Output the [x, y] coordinate of the center of the cell containing the given text.  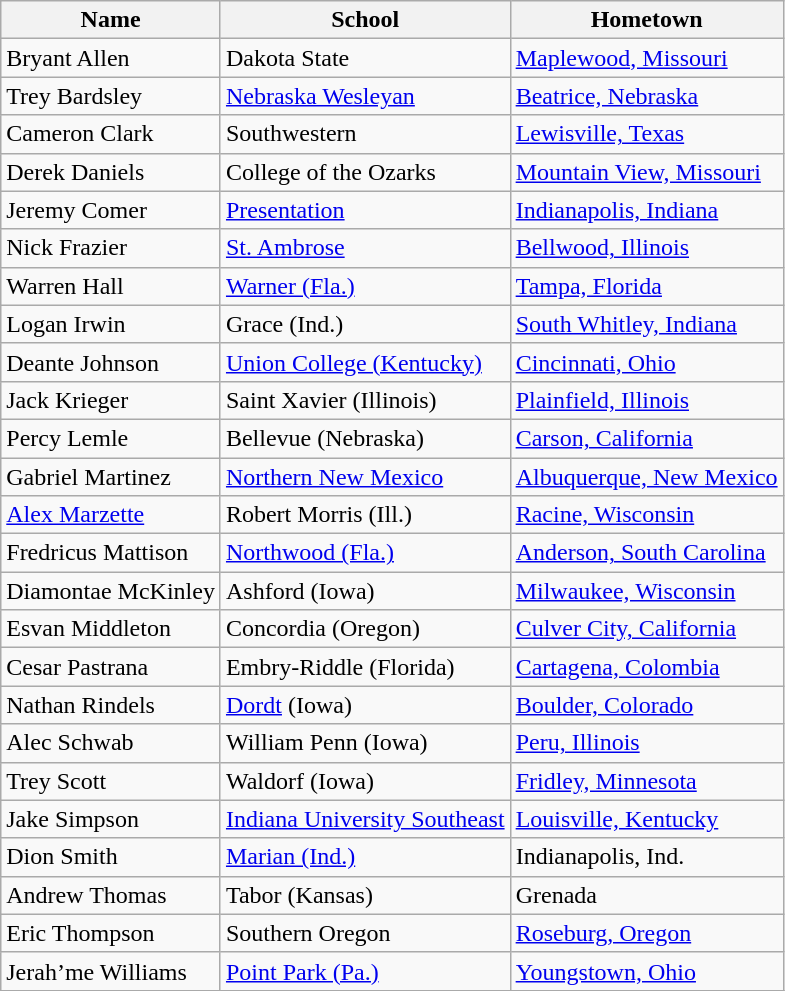
Racine, Wisconsin [646, 515]
Nebraska Wesleyan [365, 96]
Plainfield, Illinois [646, 400]
Southwestern [365, 134]
Milwaukee, Wisconsin [646, 591]
Trey Scott [111, 781]
Boulder, Colorado [646, 705]
Tampa, Florida [646, 286]
Culver City, California [646, 629]
Embry-Riddle (Florida) [365, 667]
Diamontae McKinley [111, 591]
Maplewood, Missouri [646, 58]
Gabriel Martinez [111, 477]
Name [111, 20]
Cincinnati, Ohio [646, 362]
Grace (Ind.) [365, 324]
Jack Krieger [111, 400]
Indianapolis, Ind. [646, 857]
Esvan Middleton [111, 629]
Derek Daniels [111, 172]
Roseburg, Oregon [646, 933]
Dion Smith [111, 857]
Alec Schwab [111, 743]
Youngstown, Ohio [646, 971]
Southern Oregon [365, 933]
Bryant Allen [111, 58]
Fredricus Mattison [111, 553]
Northwood (Fla.) [365, 553]
Northern New Mexico [365, 477]
Saint Xavier (Illinois) [365, 400]
Bellevue (Nebraska) [365, 438]
Mountain View, Missouri [646, 172]
Peru, Illinois [646, 743]
Deante Johnson [111, 362]
South Whitley, Indiana [646, 324]
Concordia (Oregon) [365, 629]
Andrew Thomas [111, 895]
Carson, California [646, 438]
Nathan Rindels [111, 705]
Alex Marzette [111, 515]
Warren Hall [111, 286]
Dakota State [365, 58]
College of the Ozarks [365, 172]
Nick Frazier [111, 248]
William Penn (Iowa) [365, 743]
Warner (Fla.) [365, 286]
Union College (Kentucky) [365, 362]
Percy Lemle [111, 438]
Bellwood, Illinois [646, 248]
Hometown [646, 20]
Louisville, Kentucky [646, 819]
Trey Bardsley [111, 96]
Lewisville, Texas [646, 134]
Albuquerque, New Mexico [646, 477]
St. Ambrose [365, 248]
Grenada [646, 895]
Anderson, South Carolina [646, 553]
Point Park (Pa.) [365, 971]
Dordt (Iowa) [365, 705]
Fridley, Minnesota [646, 781]
Cartagena, Colombia [646, 667]
Waldorf (Iowa) [365, 781]
Cesar Pastrana [111, 667]
Tabor (Kansas) [365, 895]
School [365, 20]
Robert Morris (Ill.) [365, 515]
Presentation [365, 210]
Ashford (Iowa) [365, 591]
Jerah’me Williams [111, 971]
Jake Simpson [111, 819]
Eric Thompson [111, 933]
Beatrice, Nebraska [646, 96]
Indianapolis, Indiana [646, 210]
Cameron Clark [111, 134]
Marian (Ind.) [365, 857]
Jeremy Comer [111, 210]
Indiana University Southeast [365, 819]
Logan Irwin [111, 324]
